Extract the [x, y] coordinate from the center of the cell holding the provided text.  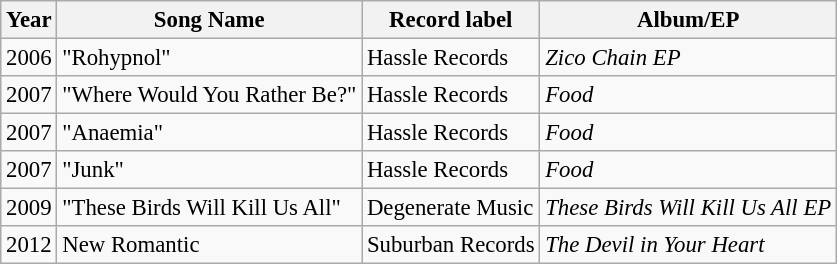
New Romantic [210, 245]
Song Name [210, 20]
2006 [29, 58]
"Junk" [210, 170]
Zico Chain EP [688, 58]
"Where Would You Rather Be?" [210, 95]
Suburban Records [451, 245]
Record label [451, 20]
Degenerate Music [451, 208]
"Anaemia" [210, 133]
The Devil in Your Heart [688, 245]
"Rohypnol" [210, 58]
2009 [29, 208]
"These Birds Will Kill Us All" [210, 208]
Year [29, 20]
Album/EP [688, 20]
2012 [29, 245]
These Birds Will Kill Us All EP [688, 208]
